Return the (x, y) coordinate for the center point of the cell that contains the specified text.  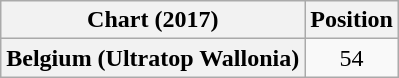
Chart (2017) (153, 20)
Belgium (Ultratop Wallonia) (153, 58)
Position (352, 20)
54 (352, 58)
